Scan for the cell matching the given text and deliver its (X, Y) coordinate at center. 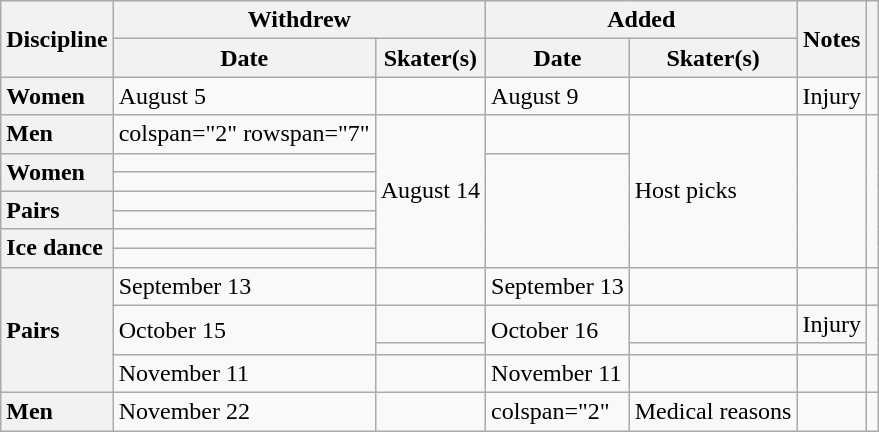
colspan="2" (558, 411)
Withdrew (299, 20)
Ice dance (57, 248)
August 14 (430, 191)
Notes (832, 39)
October 15 (244, 330)
November 22 (244, 411)
Host picks (713, 191)
colspan="2" rowspan="7" (244, 134)
Discipline (57, 39)
Medical reasons (713, 411)
Added (642, 20)
August 9 (558, 96)
October 16 (558, 330)
August 5 (244, 96)
